Capture the cell that displays the provided text and extract its [X, Y] central coordinate. 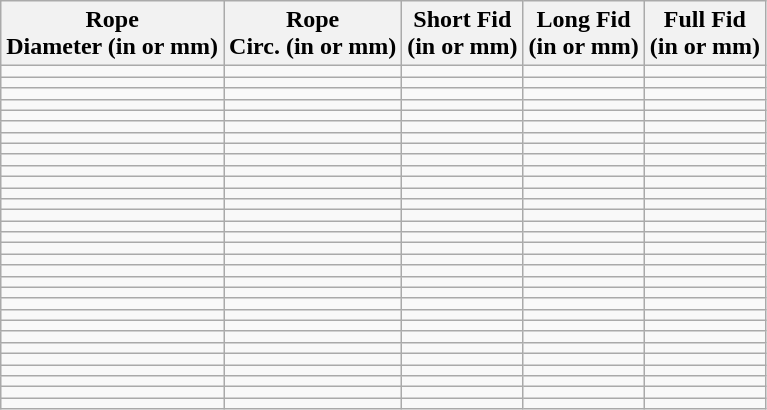
RopeCirc. (in or mm) [313, 34]
Long Fid(in or mm) [584, 34]
Full Fid (in or mm) [704, 34]
RopeDiameter (in or mm) [112, 34]
Short Fid (in or mm) [462, 34]
